Provide the [x, y] coordinate of the cell's center where the given text is located.  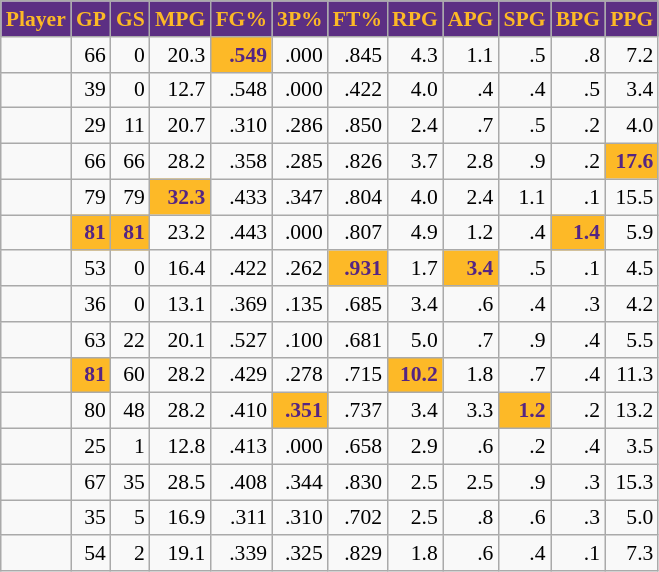
36 [91, 304]
.262 [300, 269]
.286 [300, 126]
19.1 [180, 554]
.702 [358, 518]
.413 [241, 447]
3.7 [415, 162]
10.2 [415, 375]
15.3 [632, 482]
.351 [300, 411]
.845 [358, 55]
7.2 [632, 55]
5 [130, 518]
80 [91, 411]
.369 [241, 304]
32.3 [180, 197]
.325 [300, 554]
.685 [358, 304]
63 [91, 340]
3P% [300, 19]
22 [130, 340]
.285 [300, 162]
1.4 [578, 233]
GP [91, 19]
16.9 [180, 518]
12.8 [180, 447]
.443 [241, 233]
15.5 [632, 197]
20.3 [180, 55]
23.2 [180, 233]
4.9 [415, 233]
.344 [300, 482]
3.3 [471, 411]
48 [130, 411]
5.9 [632, 233]
.433 [241, 197]
.548 [241, 90]
20.1 [180, 340]
60 [130, 375]
25 [91, 447]
1 [130, 447]
APG [471, 19]
11 [130, 126]
17.6 [632, 162]
67 [91, 482]
.830 [358, 482]
Player [36, 19]
.549 [241, 55]
4.2 [632, 304]
39 [91, 90]
20.7 [180, 126]
.829 [358, 554]
.311 [241, 518]
.527 [241, 340]
.804 [358, 197]
16.4 [180, 269]
RPG [415, 19]
.278 [300, 375]
13.2 [632, 411]
.410 [241, 411]
.715 [358, 375]
.429 [241, 375]
.681 [358, 340]
11.3 [632, 375]
2 [130, 554]
BPG [578, 19]
.135 [300, 304]
.358 [241, 162]
4.3 [415, 55]
.100 [300, 340]
.347 [300, 197]
28.5 [180, 482]
3.5 [632, 447]
.807 [358, 233]
2.9 [415, 447]
12.7 [180, 90]
.826 [358, 162]
GS [130, 19]
1.7 [415, 269]
MPG [180, 19]
54 [91, 554]
PPG [632, 19]
5.5 [632, 340]
FG% [241, 19]
4.5 [632, 269]
13.1 [180, 304]
.658 [358, 447]
29 [91, 126]
.408 [241, 482]
.737 [358, 411]
2.8 [471, 162]
SPG [524, 19]
FT% [358, 19]
7.3 [632, 554]
.931 [358, 269]
53 [91, 269]
.850 [358, 126]
.339 [241, 554]
